Return the [X, Y] coordinate for the center point of the cell that contains the specified text.  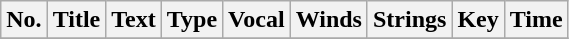
Vocal [257, 20]
Text [134, 20]
Time [536, 20]
Winds [328, 20]
Type [192, 20]
Strings [409, 20]
No. [24, 20]
Key [478, 20]
Title [76, 20]
